Find where the given text appears and provide that cell's center as (x, y) coordinate. 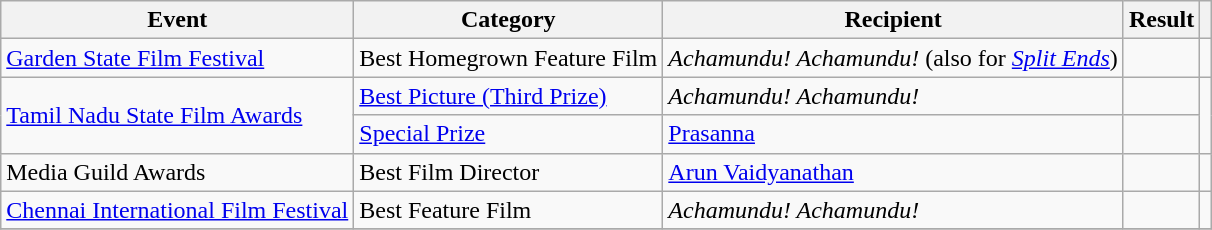
Best Homegrown Feature Film (508, 58)
Special Prize (508, 134)
Prasanna (894, 134)
Category (508, 20)
Best Feature Film (508, 210)
Recipient (894, 20)
Tamil Nadu State Film Awards (178, 115)
Arun Vaidyanathan (894, 172)
Chennai International Film Festival (178, 210)
Best Picture (Third Prize) (508, 96)
Best Film Director (508, 172)
Garden State Film Festival (178, 58)
Event (178, 20)
Achamundu! Achamundu! (also for Split Ends) (894, 58)
Media Guild Awards (178, 172)
Result (1161, 20)
